Capture the cell that displays the provided text and extract its (x, y) central coordinate. 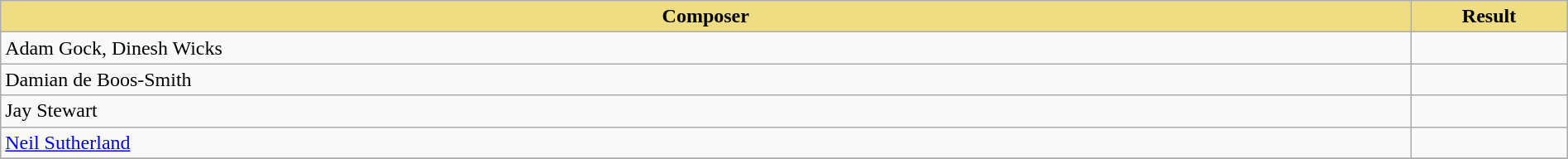
Damian de Boos-Smith (706, 79)
Result (1489, 17)
Composer (706, 17)
Adam Gock, Dinesh Wicks (706, 48)
Neil Sutherland (706, 142)
Jay Stewart (706, 111)
